Determine the [x, y] coordinate at the center of the cell enclosing the given text.  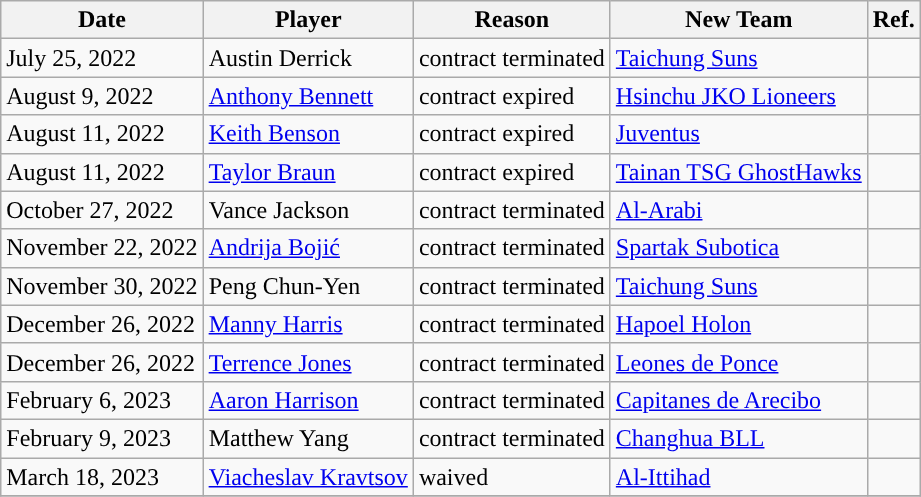
Date [102, 20]
Leones de Ponce [738, 362]
October 27, 2022 [102, 210]
New Team [738, 20]
Peng Chun-Yen [308, 286]
Anthony Bennett [308, 96]
March 18, 2023 [102, 477]
Keith Benson [308, 134]
Spartak Subotica [738, 248]
Viacheslav Kravtsov [308, 477]
Terrence Jones [308, 362]
Taylor Braun [308, 172]
August 9, 2022 [102, 96]
Andrija Bojić [308, 248]
Al-Ittihad [738, 477]
waived [512, 477]
Reason [512, 20]
Aaron Harrison [308, 400]
Juventus [738, 134]
November 30, 2022 [102, 286]
February 6, 2023 [102, 400]
Matthew Yang [308, 438]
Capitanes de Arecibo [738, 400]
Player [308, 20]
Ref. [894, 20]
Vance Jackson [308, 210]
Al-Arabi [738, 210]
July 25, 2022 [102, 58]
Austin Derrick [308, 58]
Hapoel Holon [738, 324]
February 9, 2023 [102, 438]
Changhua BLL [738, 438]
Tainan TSG GhostHawks [738, 172]
Hsinchu JKO Lioneers [738, 96]
November 22, 2022 [102, 248]
Manny Harris [308, 324]
